Search for the cell housing the specified text and yield its (x, y) center coordinate. 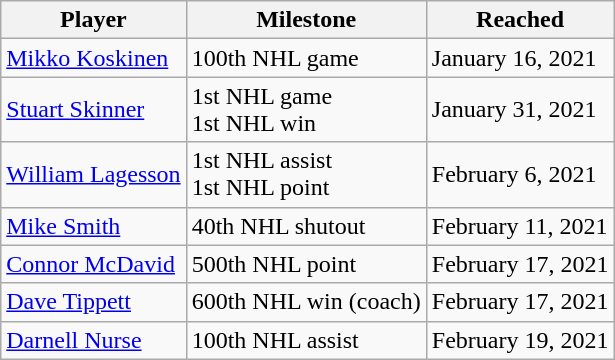
600th NHL win (coach) (306, 302)
Connor McDavid (94, 264)
Milestone (306, 20)
William Lagesson (94, 174)
Player (94, 20)
500th NHL point (306, 264)
February 11, 2021 (520, 226)
Darnell Nurse (94, 340)
100th NHL game (306, 58)
1st NHL game1st NHL win (306, 110)
January 16, 2021 (520, 58)
Mike Smith (94, 226)
February 19, 2021 (520, 340)
1st NHL assist1st NHL point (306, 174)
Mikko Koskinen (94, 58)
Reached (520, 20)
100th NHL assist (306, 340)
February 6, 2021 (520, 174)
Dave Tippett (94, 302)
January 31, 2021 (520, 110)
40th NHL shutout (306, 226)
Stuart Skinner (94, 110)
